Detect which cell encompasses the target text, then output its [X, Y] center coordinate. 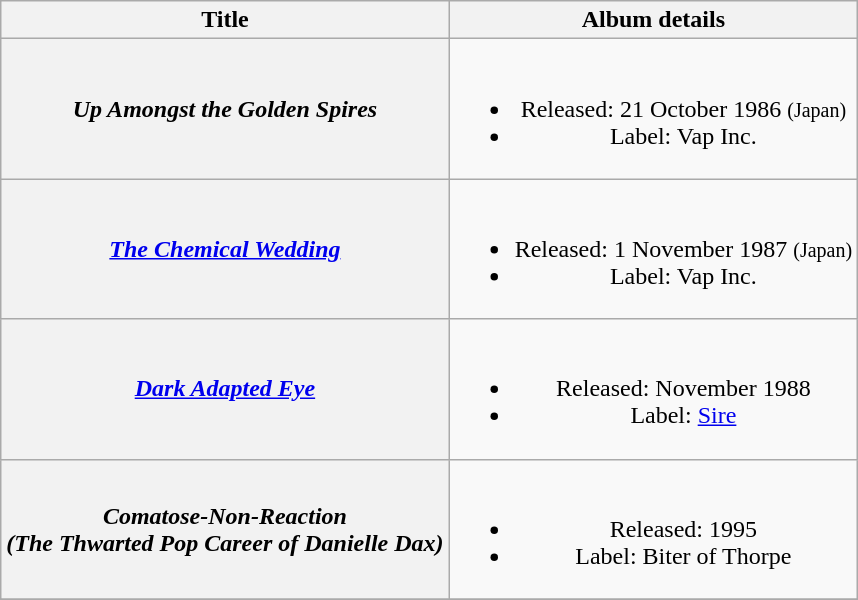
Title [225, 20]
Released: 1995Label: Biter of Thorpe [654, 529]
Album details [654, 20]
Released: 1 November 1987 (Japan)Label: Vap Inc. [654, 249]
Dark Adapted Eye [225, 389]
Comatose-Non-Reaction (The Thwarted Pop Career of Danielle Dax) [225, 529]
The Chemical Wedding [225, 249]
Up Amongst the Golden Spires [225, 109]
Released: 21 October 1986 (Japan)Label: Vap Inc. [654, 109]
Released: November 1988Label: Sire [654, 389]
